Capture the cell that displays the provided text and extract its (X, Y) central coordinate. 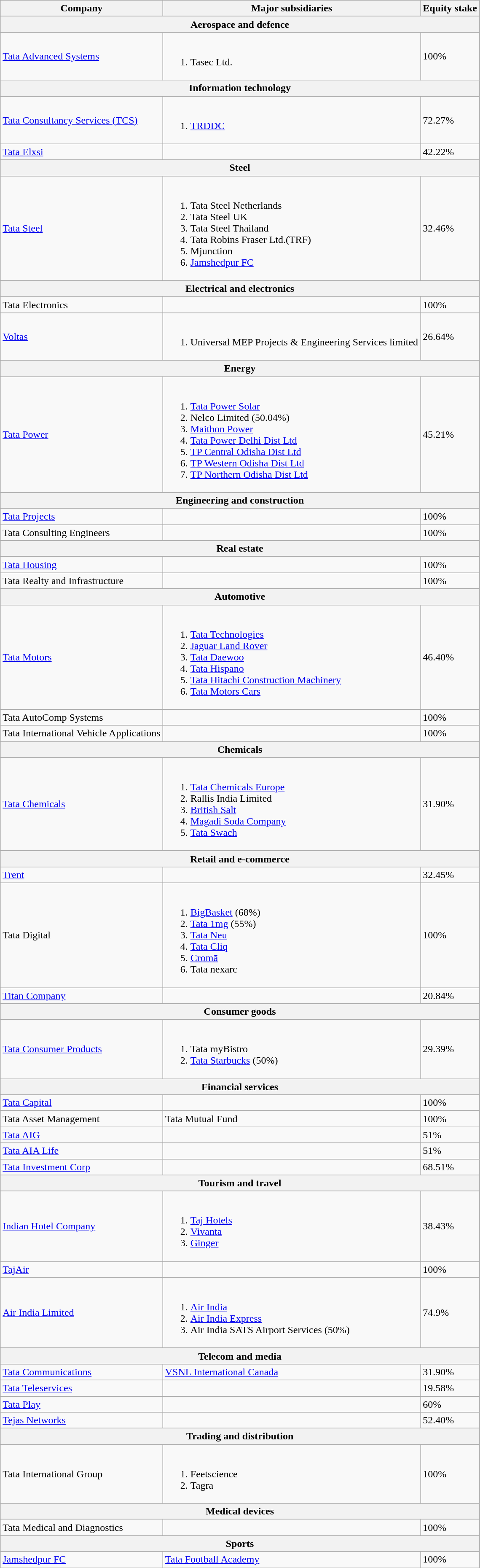
Tata Advanced Systems (82, 57)
26.64% (450, 337)
Tata AutoComp Systems (82, 717)
Electrical and electronics (240, 288)
TajAir (82, 1269)
Real estate (240, 549)
60% (450, 1404)
Tata Consulting Engineers (82, 533)
Tata AIA Life (82, 1151)
BigBasket (68%)Tata 1mg (55%)Tata NeuTata CliqCromāTata nexarc (292, 935)
Tata Asset Management (82, 1119)
46.40% (450, 657)
Tata Housing (82, 565)
Information technology (240, 88)
Tata Investment Corp (82, 1167)
42.22% (450, 152)
Tata Medical and Diagnostics (82, 1528)
Trent (82, 875)
Tata TechnologiesJaguar Land RoverTata DaewooTata HispanoTata Hitachi Construction MachineryTata Motors Cars (292, 657)
Tourism and travel (240, 1183)
Tata Play (82, 1404)
Tata myBistroTata Starbucks (50%) (292, 1049)
TRDDC (292, 120)
Tata International Vehicle Applications (82, 733)
Tata Chemicals (82, 804)
Medical devices (240, 1511)
FeetscienceTagra (292, 1474)
Indian Hotel Company (82, 1226)
Trading and distribution (240, 1436)
Tata Elxsi (82, 152)
Equity stake (450, 8)
38.43% (450, 1226)
19.58% (450, 1388)
Tata Digital (82, 935)
Retail and e-commerce (240, 859)
Tata Consultancy Services (TCS) (82, 120)
Tata AIG (82, 1135)
Tata Chemicals EuropeRallis India LimitedBritish SaltMagadi Soda CompanyTata Swach (292, 804)
Company (82, 8)
32.45% (450, 875)
VSNL International Canada (292, 1372)
Automotive (240, 597)
Steel (240, 168)
Chemicals (240, 749)
Telecom and media (240, 1356)
Energy (240, 368)
Tata Communications (82, 1372)
Taj HotelsVivantaGinger (292, 1226)
Tata International Group (82, 1474)
Sports (240, 1544)
68.51% (450, 1167)
52.40% (450, 1420)
Tata Electronics (82, 304)
74.9% (450, 1312)
Aerospace and defence (240, 24)
32.46% (450, 228)
29.39% (450, 1049)
Tata Steel NetherlandsTata Steel UKTata Steel ThailandTata Robins Fraser Ltd.(TRF)MjunctionJamshedpur FC (292, 228)
Tata Consumer Products (82, 1049)
Tejas Networks (82, 1420)
Tata Projects (82, 517)
Consumer goods (240, 1012)
Engineering and construction (240, 501)
Tata Steel (82, 228)
Titan Company (82, 996)
Tata Realty and Infrastructure (82, 581)
Voltas (82, 337)
Tata Teleservices (82, 1388)
20.84% (450, 996)
45.21% (450, 434)
Air IndiaAir India ExpressAir India SATS Airport Services (50%) (292, 1312)
Tata Power (82, 434)
72.27% (450, 120)
Tata Mutual Fund (292, 1119)
Tata Capital (82, 1103)
Jamshedpur FC (82, 1560)
Air India Limited (82, 1312)
Major subsidiaries (292, 8)
Universal MEP Projects & Engineering Services limited (292, 337)
Tata Football Academy (292, 1560)
Tasec Ltd. (292, 57)
Financial services (240, 1087)
Tata Motors (82, 657)
